Identify which cell holds the provided text, then report its [x, y] central coordinate. 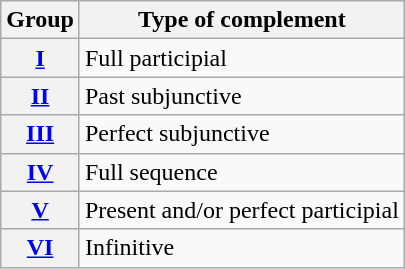
Group [40, 20]
II [40, 96]
I [40, 58]
Infinitive [242, 248]
Present and/or perfect participial [242, 210]
IV [40, 172]
Full participial [242, 58]
Perfect subjunctive [242, 134]
Past subjunctive [242, 96]
Type of complement [242, 20]
V [40, 210]
VI [40, 248]
Full sequence [242, 172]
III [40, 134]
